Determine the [X, Y] coordinate at the center of the cell enclosing the given text.  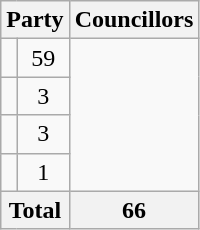
Total [35, 210]
Councillors [134, 20]
Party [35, 20]
1 [43, 172]
59 [43, 58]
66 [134, 210]
